Identify which cell holds the provided text, then report its [X, Y] central coordinate. 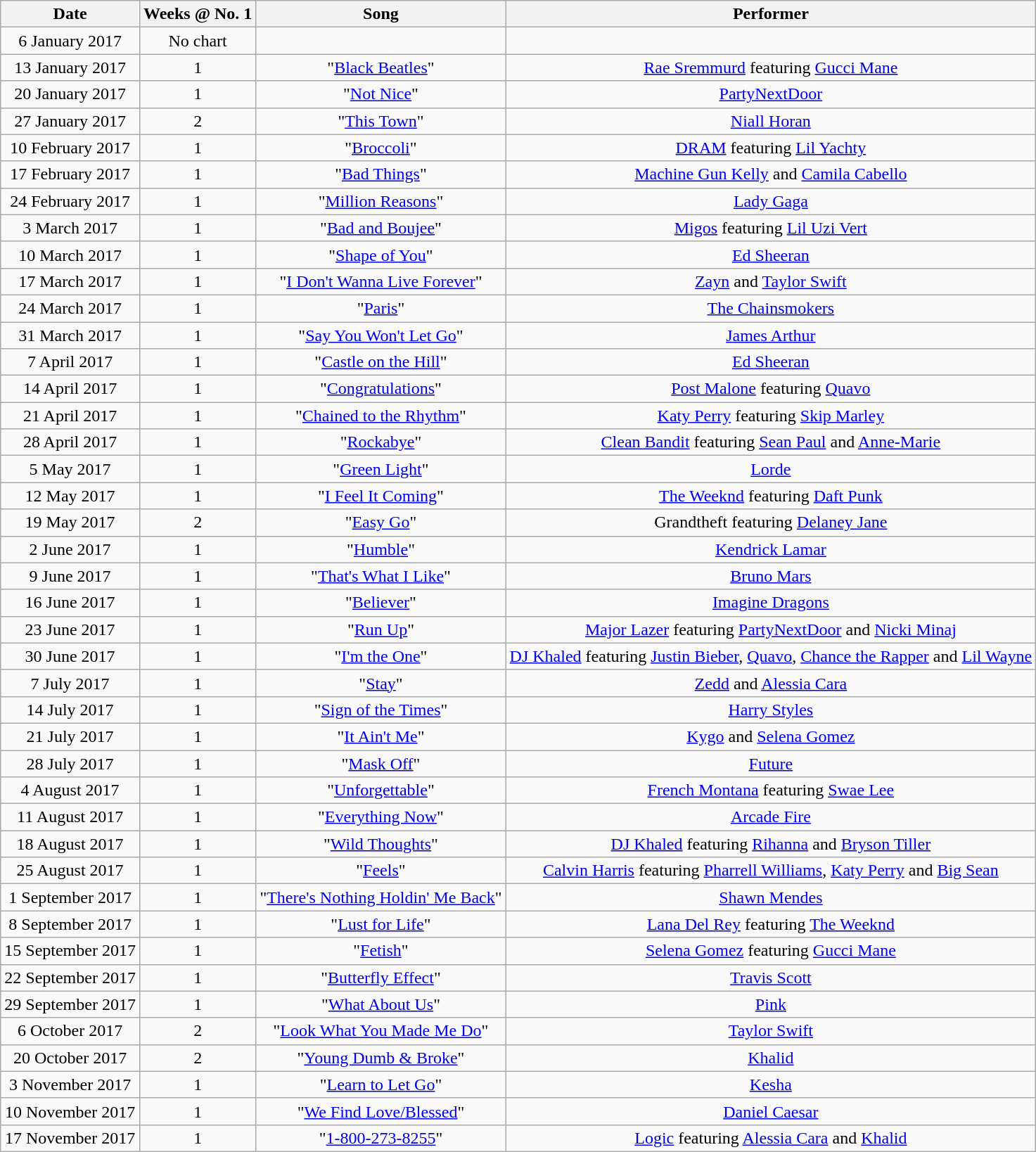
14 July 2017 [70, 710]
"Fetish" [381, 951]
3 November 2017 [70, 1084]
"That's What I Like" [381, 576]
20 January 2017 [70, 94]
Bruno Mars [771, 576]
"This Town" [381, 121]
Khalid [771, 1058]
"Million Reasons" [381, 201]
"Bad and Boujee" [381, 228]
Kesha [771, 1084]
"Run Up" [381, 629]
Clean Bandit featuring Sean Paul and Anne-Marie [771, 442]
Zayn and Taylor Swift [771, 281]
10 November 2017 [70, 1111]
"Say You Won't Let Go" [381, 335]
Machine Gun Kelly and Camila Cabello [771, 174]
Imagine Dragons [771, 603]
21 April 2017 [70, 416]
Kendrick Lamar [771, 549]
"Congratulations" [381, 389]
14 April 2017 [70, 389]
"I'm the One" [381, 656]
10 March 2017 [70, 255]
The Chainsmokers [771, 308]
"Not Nice" [381, 94]
Lorde [771, 469]
"Easy Go" [381, 523]
22 September 2017 [70, 978]
29 September 2017 [70, 1004]
30 June 2017 [70, 656]
"Stay" [381, 683]
"1-800-273-8255" [381, 1138]
"Bad Things" [381, 174]
French Montana featuring Swae Lee [771, 791]
"Green Light" [381, 469]
DRAM featuring Lil Yachty [771, 148]
"We Find Love/Blessed" [381, 1111]
17 November 2017 [70, 1138]
"Learn to Let Go" [381, 1084]
"I Feel It Coming" [381, 496]
"Feels" [381, 871]
Niall Horan [771, 121]
"Humble" [381, 549]
"Butterfly Effect" [381, 978]
DJ Khaled featuring Justin Bieber, Quavo, Chance the Rapper and Lil Wayne [771, 656]
"I Don't Wanna Live Forever" [381, 281]
Major Lazer featuring PartyNextDoor and Nicki Minaj [771, 629]
Lana Del Rey featuring The Weeknd [771, 924]
31 March 2017 [70, 335]
"Chained to the Rhythm" [381, 416]
5 May 2017 [70, 469]
"Everything Now" [381, 817]
Migos featuring Lil Uzi Vert [771, 228]
No chart [197, 41]
25 August 2017 [70, 871]
James Arthur [771, 335]
1 September 2017 [70, 897]
24 March 2017 [70, 308]
Calvin Harris featuring Pharrell Williams, Katy Perry and Big Sean [771, 871]
"Broccoli" [381, 148]
Date [70, 14]
Lady Gaga [771, 201]
6 October 2017 [70, 1031]
Katy Perry featuring Skip Marley [771, 416]
21 July 2017 [70, 736]
"Paris" [381, 308]
28 July 2017 [70, 763]
Pink [771, 1004]
18 August 2017 [70, 844]
23 June 2017 [70, 629]
2 June 2017 [70, 549]
"Rockabye" [381, 442]
4 August 2017 [70, 791]
16 June 2017 [70, 603]
15 September 2017 [70, 951]
"Believer" [381, 603]
28 April 2017 [70, 442]
Taylor Swift [771, 1031]
"Sign of the Times" [381, 710]
27 January 2017 [70, 121]
"What About Us" [381, 1004]
Rae Sremmurd featuring Gucci Mane [771, 68]
"Castle on the Hill" [381, 362]
"There's Nothing Holdin' Me Back" [381, 897]
Post Malone featuring Quavo [771, 389]
Future [771, 763]
9 June 2017 [70, 576]
"It Ain't Me" [381, 736]
"Look What You Made Me Do" [381, 1031]
Grandtheft featuring Delaney Jane [771, 523]
7 July 2017 [70, 683]
17 March 2017 [70, 281]
Arcade Fire [771, 817]
"Unforgettable" [381, 791]
Weeks @ No. 1 [197, 14]
Selena Gomez featuring Gucci Mane [771, 951]
Performer [771, 14]
"Wild Thoughts" [381, 844]
24 February 2017 [70, 201]
13 January 2017 [70, 68]
The Weeknd featuring Daft Punk [771, 496]
10 February 2017 [70, 148]
17 February 2017 [70, 174]
20 October 2017 [70, 1058]
Shawn Mendes [771, 897]
Kygo and Selena Gomez [771, 736]
Song [381, 14]
3 March 2017 [70, 228]
Logic featuring Alessia Cara and Khalid [771, 1138]
11 August 2017 [70, 817]
Harry Styles [771, 710]
Travis Scott [771, 978]
8 September 2017 [70, 924]
DJ Khaled featuring Rihanna and Bryson Tiller [771, 844]
7 April 2017 [70, 362]
Zedd and Alessia Cara [771, 683]
Daniel Caesar [771, 1111]
12 May 2017 [70, 496]
PartyNextDoor [771, 94]
"Shape of You" [381, 255]
19 May 2017 [70, 523]
"Young Dumb & Broke" [381, 1058]
"Lust for Life" [381, 924]
"Mask Off" [381, 763]
"Black Beatles" [381, 68]
6 January 2017 [70, 41]
